Provide the [X, Y] coordinate of the cell's center where the given text is located.  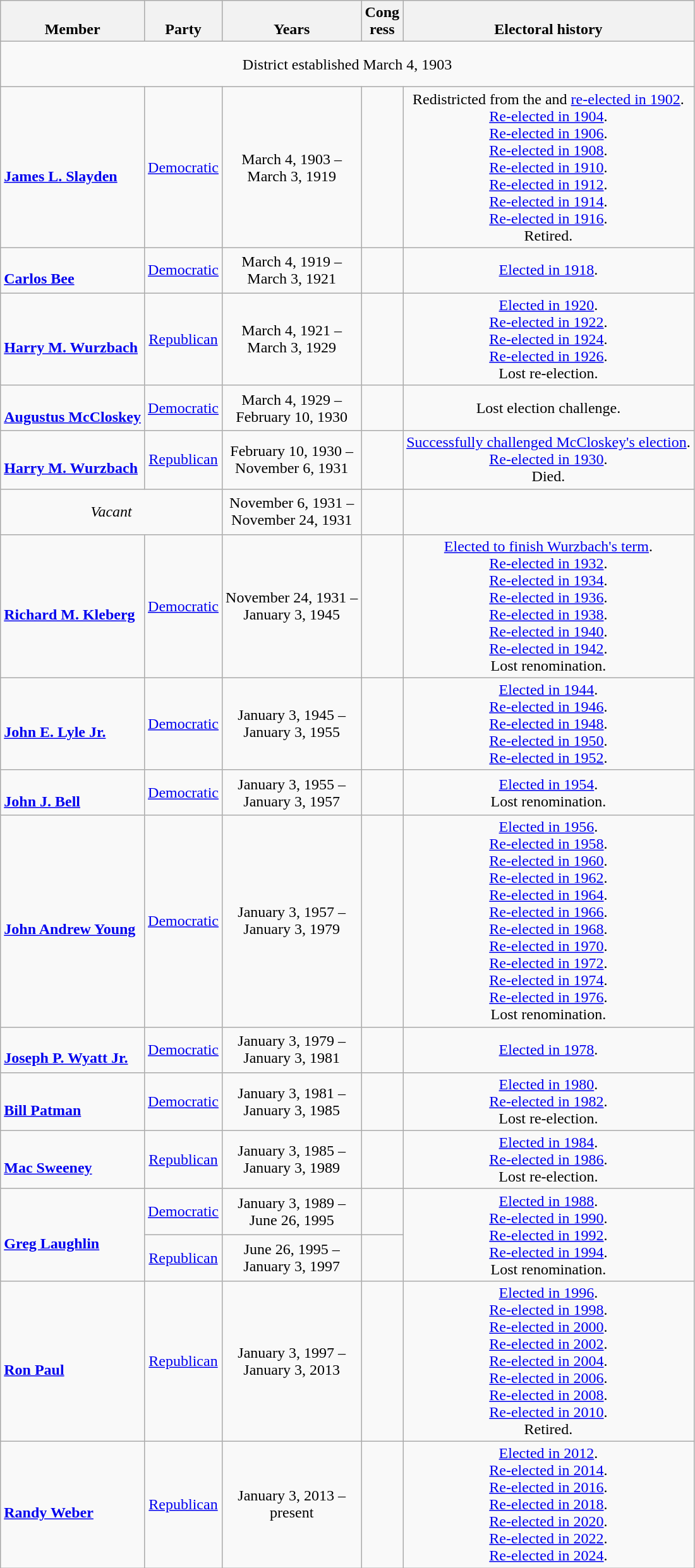
Elected in 1980.Re-elected in 1982.Lost re-election. [548, 1101]
Carlos Bee [73, 270]
November 24, 1931 –January 3, 1945 [292, 606]
January 3, 1989 –June 26, 1995 [292, 1211]
Richard M. Kleberg [73, 606]
January 3, 1979 –January 3, 1981 [292, 1050]
John Andrew Young [73, 921]
Joseph P. Wyatt Jr. [73, 1050]
February 10, 1930 –November 6, 1931 [292, 460]
March 4, 1919 –March 3, 1921 [292, 270]
John E. Lyle Jr. [73, 724]
Elected in 1954.Lost renomination. [548, 793]
Greg Laughlin [73, 1235]
Elected in 1920.Re-elected in 1922.Re-elected in 1924.Re-elected in 1926.Lost re-election. [548, 339]
Lost election challenge. [548, 408]
Party [183, 21]
January 3, 1997 –January 3, 2013 [292, 1361]
Vacant [111, 512]
Successfully challenged McCloskey's election.Re-elected in 1930.Died. [548, 460]
Years [292, 21]
Bill Patman [73, 1101]
Elected in 1918. [548, 270]
Elected in 1988.Re-elected in 1990.Re-elected in 1992.Re-elected in 1994.Lost renomination. [548, 1235]
James L. Slayden [73, 167]
January 3, 1955 –January 3, 1957 [292, 793]
Electoral history [548, 21]
January 3, 2013 –present [292, 1504]
Congress [382, 21]
District established March 4, 1903 [347, 64]
Elected in 2012.Re-elected in 2014.Re-elected in 2016.Re-elected in 2018.Re-elected in 2020.Re-elected in 2022.Re-elected in 2024. [548, 1504]
January 3, 1945 –January 3, 1955 [292, 724]
November 6, 1931 –November 24, 1931 [292, 512]
Elected in 1984.Re-elected in 1986.Lost re-election. [548, 1159]
Ron Paul [73, 1361]
June 26, 1995 –January 3, 1997 [292, 1258]
John J. Bell [73, 793]
January 3, 1981 –January 3, 1985 [292, 1101]
Elected in 1944.Re-elected in 1946.Re-elected in 1948.Re-elected in 1950.Re-elected in 1952. [548, 724]
January 3, 1957 –January 3, 1979 [292, 921]
March 4, 1903 –March 3, 1919 [292, 167]
March 4, 1929 –February 10, 1930 [292, 408]
Member [73, 21]
Mac Sweeney [73, 1159]
March 4, 1921 –March 3, 1929 [292, 339]
Elected in 1978. [548, 1050]
Randy Weber [73, 1504]
Augustus McCloskey [73, 408]
January 3, 1985 –January 3, 1989 [292, 1159]
